Locate the cell with the specified text and output its (x, y) center coordinate. 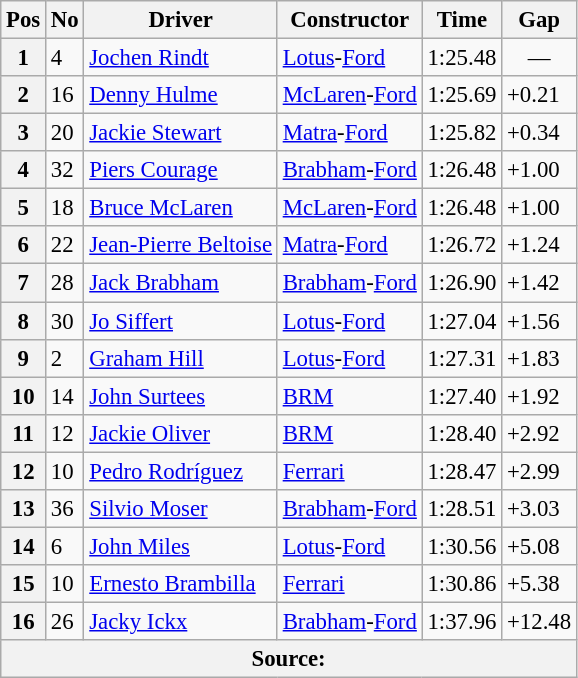
+1.42 (540, 283)
+0.21 (540, 95)
Jacky Ickx (180, 621)
1:25.48 (462, 58)
1:25.69 (462, 95)
1:28.51 (462, 509)
Jean-Pierre Beltoise (180, 245)
26 (65, 621)
18 (65, 208)
Pos (24, 20)
5 (24, 208)
1:25.82 (462, 133)
+12.48 (540, 621)
Constructor (350, 20)
+3.03 (540, 509)
Silvio Moser (180, 509)
Pedro Rodríguez (180, 471)
1:26.90 (462, 283)
22 (65, 245)
Jack Brabham (180, 283)
Time (462, 20)
9 (24, 358)
1:30.86 (462, 584)
1:26.72 (462, 245)
1 (24, 58)
Jochen Rindt (180, 58)
Jackie Stewart (180, 133)
+1.83 (540, 358)
1:28.47 (462, 471)
Denny Hulme (180, 95)
36 (65, 509)
+5.08 (540, 546)
1:27.31 (462, 358)
30 (65, 321)
7 (24, 283)
1:37.96 (462, 621)
28 (65, 283)
20 (65, 133)
Gap (540, 20)
John Surtees (180, 396)
Jo Siffert (180, 321)
+0.34 (540, 133)
Bruce McLaren (180, 208)
— (540, 58)
John Miles (180, 546)
No (65, 20)
Driver (180, 20)
Piers Courage (180, 170)
+1.92 (540, 396)
+2.92 (540, 433)
Ernesto Brambilla (180, 584)
13 (24, 509)
1:30.56 (462, 546)
1:28.40 (462, 433)
11 (24, 433)
+1.56 (540, 321)
Graham Hill (180, 358)
+5.38 (540, 584)
1:27.04 (462, 321)
Source: (289, 659)
1:27.40 (462, 396)
8 (24, 321)
32 (65, 170)
+1.24 (540, 245)
Jackie Oliver (180, 433)
+2.99 (540, 471)
3 (24, 133)
15 (24, 584)
